Scan for the cell matching the given text and deliver its (x, y) coordinate at center. 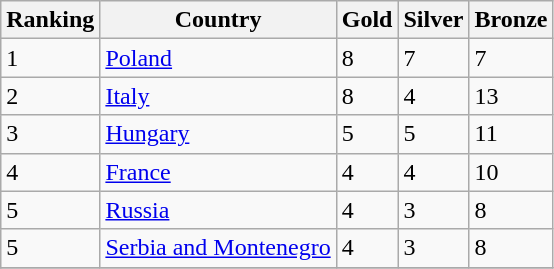
Hungary (218, 134)
Bronze (511, 20)
Ranking (50, 20)
11 (511, 134)
13 (511, 96)
10 (511, 172)
Poland (218, 58)
Italy (218, 96)
France (218, 172)
Russia (218, 210)
1 (50, 58)
Country (218, 20)
2 (50, 96)
Silver (434, 20)
Gold (367, 20)
Serbia and Montenegro (218, 248)
